Return [x, y] of the center of cell containing provided text 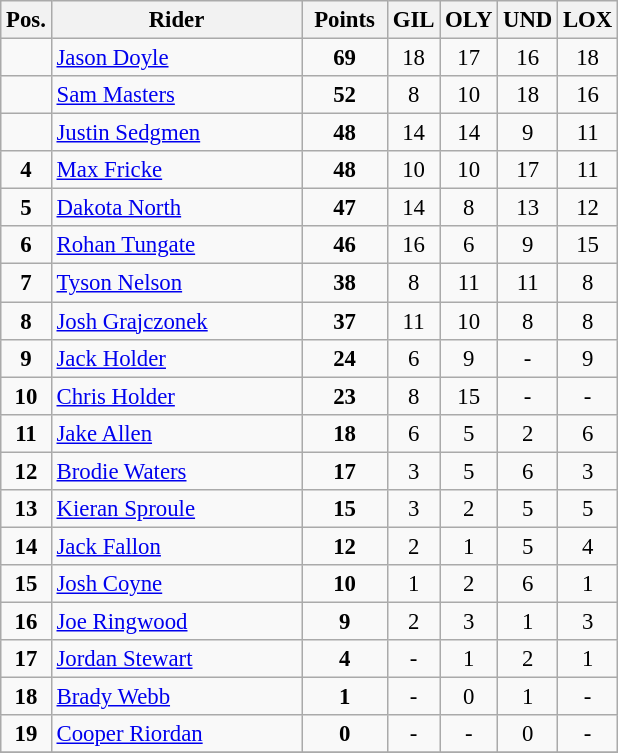
Brady Webb [176, 697]
Pos. [26, 20]
Josh Coyne [176, 584]
52 [345, 95]
Tyson Nelson [176, 283]
LOX [588, 20]
Joe Ringwood [176, 621]
Justin Sedgmen [176, 133]
46 [345, 245]
Jake Allen [176, 433]
Sam Masters [176, 95]
OLY [469, 20]
Josh Grajczonek [176, 321]
7 [26, 283]
69 [345, 58]
Max Fricke [176, 170]
Kieran Sproule [176, 509]
Jason Doyle [176, 58]
37 [345, 321]
Rohan Tungate [176, 245]
47 [345, 208]
GIL [413, 20]
Dakota North [176, 208]
24 [345, 358]
UND [528, 20]
38 [345, 283]
Points [345, 20]
Jordan Stewart [176, 659]
Brodie Waters [176, 471]
Rider [176, 20]
19 [26, 734]
Cooper Riordan [176, 734]
Jack Holder [176, 358]
Jack Fallon [176, 546]
23 [345, 396]
Chris Holder [176, 396]
